Detect which cell encompasses the target text, then output its [X, Y] center coordinate. 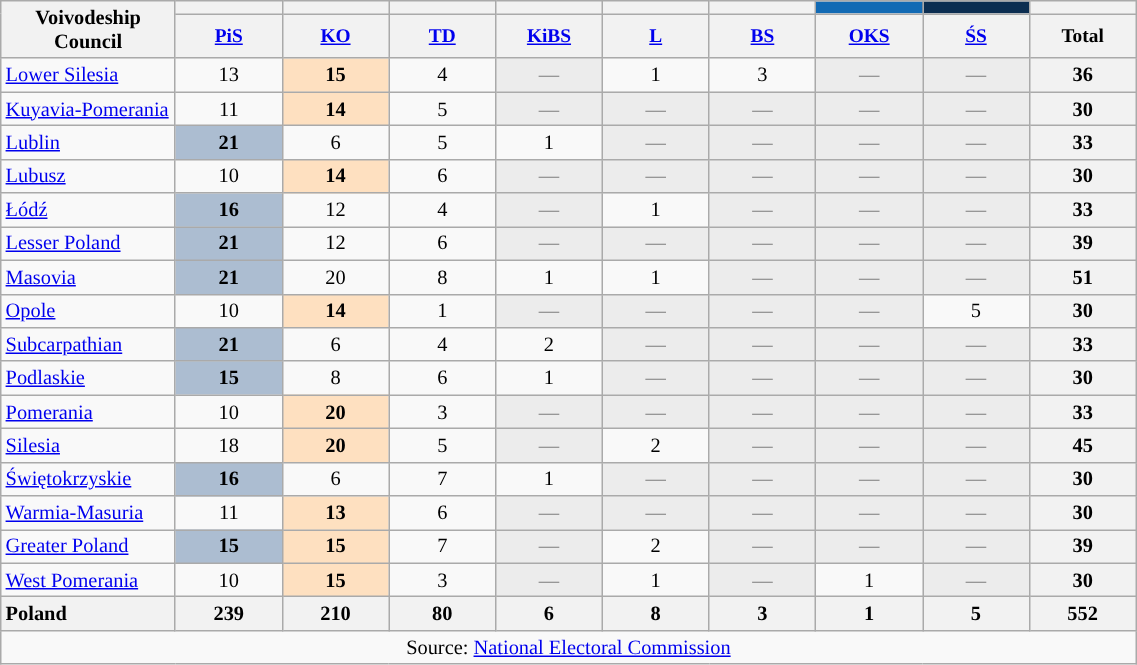
L [656, 36]
Podlaskie [88, 378]
18 [228, 445]
KiBS [550, 36]
TD [442, 36]
Łódź [88, 210]
51 [1082, 277]
Pomerania [88, 412]
ŚS [976, 36]
Source: National Electoral Commission [568, 647]
OKS [870, 36]
Lower Silesia [88, 75]
BS [762, 36]
West Pomerania [88, 580]
Lubusz [88, 176]
Świętokrzyskie [88, 479]
Masovia [88, 277]
210 [336, 613]
552 [1082, 613]
Total [1082, 36]
Greater Poland [88, 546]
Warmia-Masuria [88, 513]
Lublin [88, 142]
80 [442, 613]
36 [1082, 75]
KO [336, 36]
Lesser Poland [88, 243]
239 [228, 613]
VoivodeshipCouncil [88, 29]
Subcarpathian [88, 344]
PiS [228, 36]
Poland [88, 613]
Silesia [88, 445]
Opole [88, 311]
45 [1082, 445]
Kuyavia-Pomerania [88, 109]
